Find where the given text appears and provide that cell's center as (x, y) coordinate. 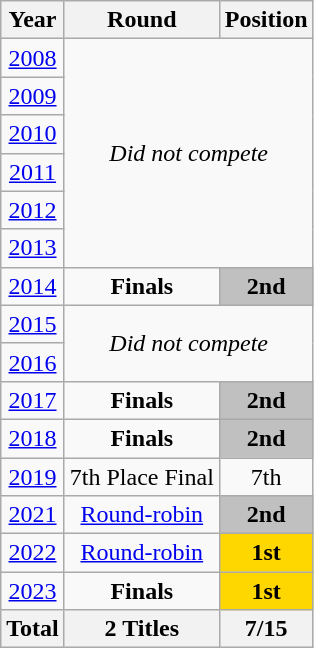
7th (266, 477)
2017 (33, 400)
2011 (33, 172)
7/15 (266, 629)
Year (33, 20)
Total (33, 629)
2019 (33, 477)
2015 (33, 324)
2009 (33, 96)
2018 (33, 438)
2008 (33, 58)
2022 (33, 553)
2013 (33, 248)
Round (142, 20)
2012 (33, 210)
2023 (33, 591)
2021 (33, 515)
2016 (33, 362)
2014 (33, 286)
2010 (33, 134)
7th Place Final (142, 477)
2 Titles (142, 629)
Position (266, 20)
